Extract the [X, Y] coordinate from the center of the cell holding the provided text.  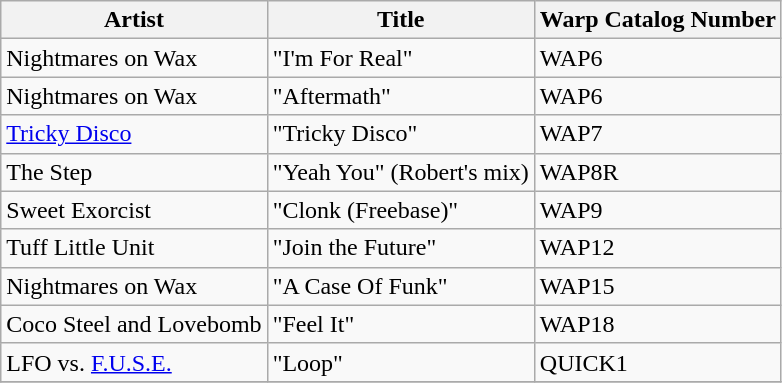
LFO vs. F.U.S.E. [134, 362]
QUICK1 [658, 362]
The Step [134, 172]
"Yeah You" (Robert's mix) [400, 172]
WAP9 [658, 210]
Artist [134, 20]
WAP18 [658, 324]
Coco Steel and Lovebomb [134, 324]
Tuff Little Unit [134, 248]
"Aftermath" [400, 96]
"Tricky Disco" [400, 134]
Warp Catalog Number [658, 20]
Tricky Disco [134, 134]
WAP12 [658, 248]
WAP7 [658, 134]
Title [400, 20]
WAP15 [658, 286]
Sweet Exorcist [134, 210]
"Feel It" [400, 324]
"Clonk (Freebase)" [400, 210]
"A Case Of Funk" [400, 286]
"I'm For Real" [400, 58]
WAP8R [658, 172]
"Join the Future" [400, 248]
"Loop" [400, 362]
